Return [X, Y] of the center of cell containing provided text 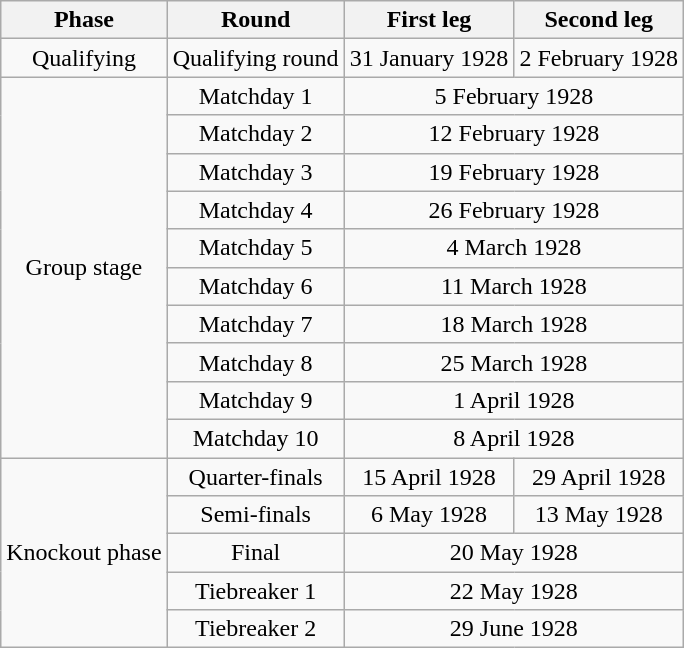
Quarter-finals [256, 477]
Qualifying round [256, 58]
13 May 1928 [599, 515]
Matchday 10 [256, 438]
Matchday 9 [256, 400]
1 April 1928 [514, 400]
4 March 1928 [514, 248]
Round [256, 20]
Semi-finals [256, 515]
Matchday 5 [256, 248]
6 May 1928 [429, 515]
18 March 1928 [514, 324]
Matchday 7 [256, 324]
First leg [429, 20]
5 February 1928 [514, 96]
29 June 1928 [514, 629]
29 April 1928 [599, 477]
19 February 1928 [514, 172]
22 May 1928 [514, 591]
Matchday 1 [256, 96]
15 April 1928 [429, 477]
26 February 1928 [514, 210]
12 February 1928 [514, 134]
Second leg [599, 20]
11 March 1928 [514, 286]
25 March 1928 [514, 362]
Knockout phase [84, 553]
Final [256, 553]
Matchday 8 [256, 362]
Tiebreaker 1 [256, 591]
Matchday 2 [256, 134]
Group stage [84, 268]
Matchday 3 [256, 172]
31 January 1928 [429, 58]
2 February 1928 [599, 58]
Qualifying [84, 58]
Phase [84, 20]
8 April 1928 [514, 438]
Tiebreaker 2 [256, 629]
20 May 1928 [514, 553]
Matchday 6 [256, 286]
Matchday 4 [256, 210]
